Determine the (X, Y) coordinate at the center of the cell enclosing the given text.  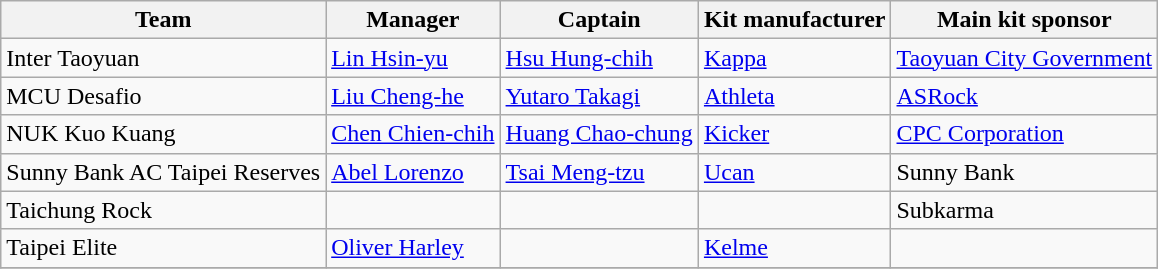
Sunny Bank AC Taipei Reserves (164, 172)
Hsu Hung-chih (599, 58)
Captain (599, 20)
Subkarma (1024, 210)
Tsai Meng-tzu (599, 172)
Taichung Rock (164, 210)
ASRock (1024, 96)
Abel Lorenzo (413, 172)
Liu Cheng-he (413, 96)
Lin Hsin-yu (413, 58)
Kicker (794, 134)
Kelme (794, 248)
Sunny Bank (1024, 172)
Athleta (794, 96)
Inter Taoyuan (164, 58)
CPC Corporation (1024, 134)
Taoyuan City Government (1024, 58)
MCU Desafio (164, 96)
Taipei Elite (164, 248)
Manager (413, 20)
Ucan (794, 172)
Team (164, 20)
Main kit sponsor (1024, 20)
Oliver Harley (413, 248)
Kit manufacturer (794, 20)
Huang Chao-chung (599, 134)
Chen Chien-chih (413, 134)
Kappa (794, 58)
Yutaro Takagi (599, 96)
NUK Kuo Kuang (164, 134)
